Capture the cell that displays the provided text and extract its (X, Y) central coordinate. 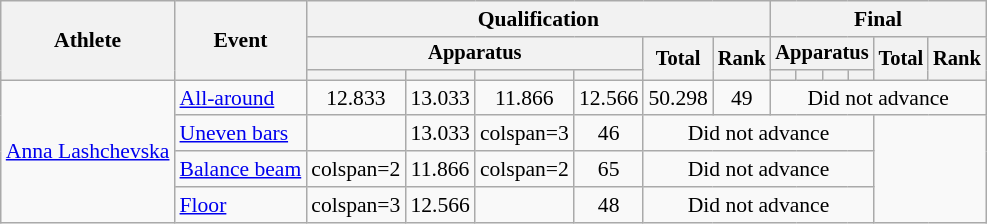
Qualification (538, 19)
49 (742, 98)
Final (878, 19)
50.298 (678, 98)
Uneven bars (241, 134)
Event (241, 40)
All-around (241, 98)
Anna Lashchevska (88, 151)
Floor (241, 205)
46 (608, 134)
48 (608, 205)
12.833 (356, 98)
65 (608, 169)
Balance beam (241, 169)
Athlete (88, 40)
